Provide the (x, y) coordinate of the cell's center where the given text is located.  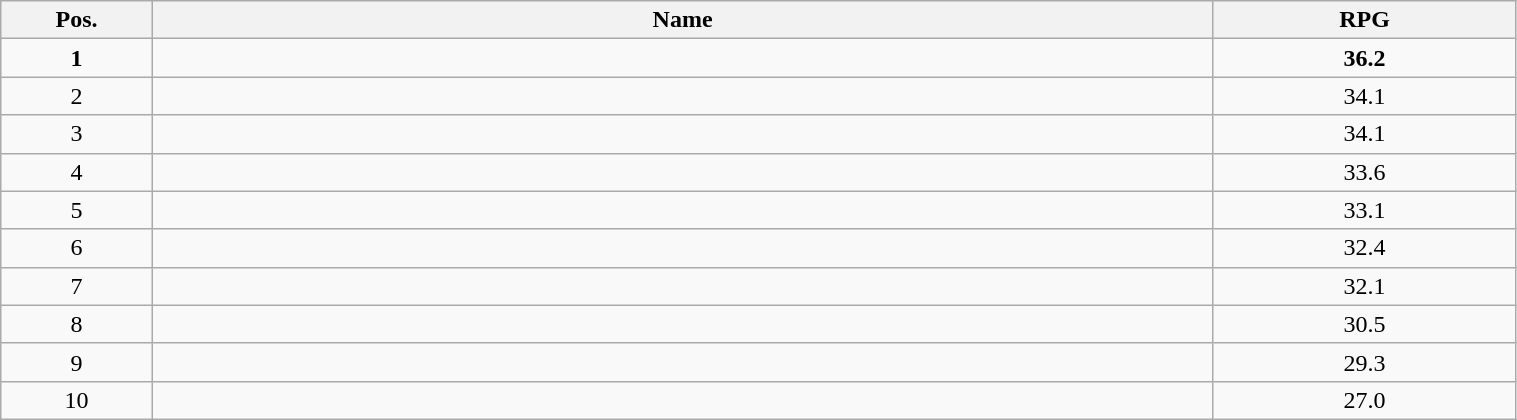
2 (77, 96)
7 (77, 286)
30.5 (1364, 324)
9 (77, 362)
33.6 (1364, 172)
36.2 (1364, 58)
32.1 (1364, 286)
Pos. (77, 20)
8 (77, 324)
4 (77, 172)
10 (77, 400)
27.0 (1364, 400)
Name (682, 20)
32.4 (1364, 248)
1 (77, 58)
29.3 (1364, 362)
RPG (1364, 20)
33.1 (1364, 210)
5 (77, 210)
6 (77, 248)
3 (77, 134)
